Find where the given text appears and provide that cell's center as (X, Y) coordinate. 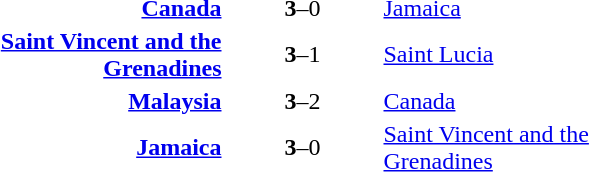
3–1 (302, 54)
3–2 (302, 101)
